Return the [x, y] coordinate for the center point of the cell that contains the specified text.  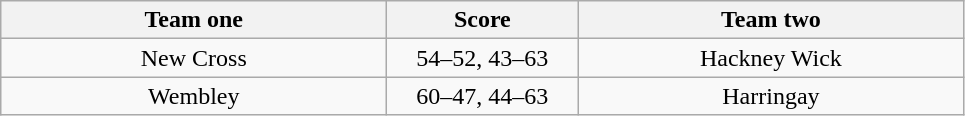
54–52, 43–63 [482, 58]
Hackney Wick [771, 58]
60–47, 44–63 [482, 96]
New Cross [194, 58]
Team two [771, 20]
Team one [194, 20]
Wembley [194, 96]
Score [482, 20]
Harringay [771, 96]
